Find where the given text appears and provide that cell's center as (x, y) coordinate. 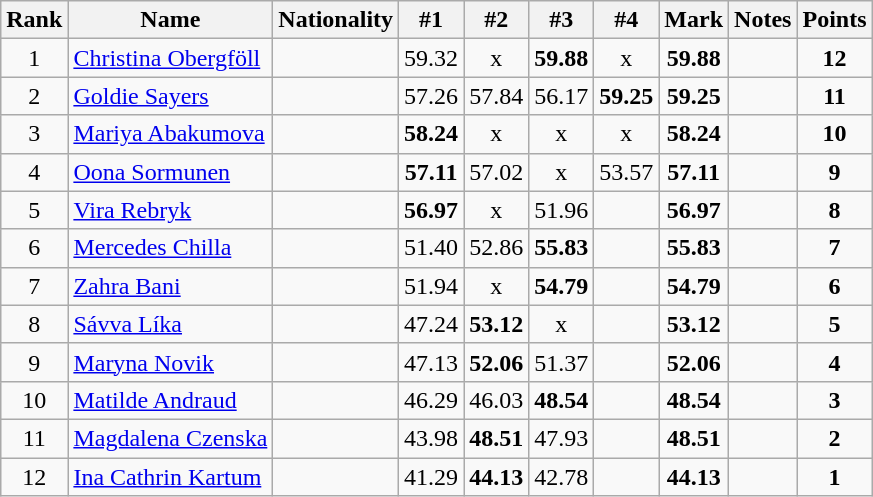
Sávva Líka (170, 324)
56.17 (562, 96)
Christina Obergföll (170, 58)
47.24 (432, 324)
Ina Cathrin Kartum (170, 477)
Rank (34, 20)
52.86 (496, 248)
Maryna Novik (170, 362)
Mercedes Chilla (170, 248)
Magdalena Czenska (170, 438)
46.03 (496, 400)
47.93 (562, 438)
Points (834, 20)
51.96 (562, 210)
51.94 (432, 286)
Mark (694, 20)
Nationality (336, 20)
53.57 (626, 172)
#1 (432, 20)
Goldie Sayers (170, 96)
51.37 (562, 362)
Oona Sormunen (170, 172)
57.26 (432, 96)
Notes (763, 20)
Mariya Abakumova (170, 134)
Vira Rebryk (170, 210)
43.98 (432, 438)
Zahra Bani (170, 286)
41.29 (432, 477)
Name (170, 20)
#3 (562, 20)
57.02 (496, 172)
57.84 (496, 96)
#4 (626, 20)
#2 (496, 20)
59.32 (432, 58)
47.13 (432, 362)
Matilde Andraud (170, 400)
46.29 (432, 400)
42.78 (562, 477)
51.40 (432, 248)
